Provide the [x, y] coordinate of the cell's center where the given text is located.  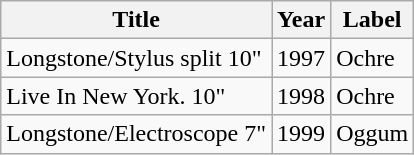
Year [302, 20]
Live In New York. 10" [136, 96]
1998 [302, 96]
1999 [302, 134]
Longstone/Electroscope 7" [136, 134]
1997 [302, 58]
Title [136, 20]
Longstone/Stylus split 10" [136, 58]
Label [372, 20]
Oggum [372, 134]
